Detect which cell encompasses the target text, then output its (x, y) center coordinate. 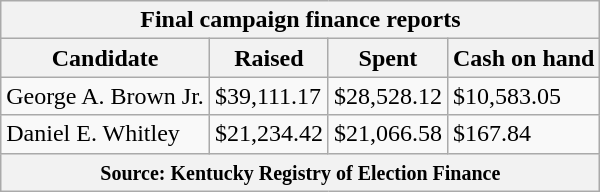
Daniel E. Whitley (106, 134)
Cash on hand (523, 58)
Spent (388, 58)
$21,234.42 (268, 134)
Candidate (106, 58)
$39,111.17 (268, 96)
$167.84 (523, 134)
$21,066.58 (388, 134)
$28,528.12 (388, 96)
Raised (268, 58)
Source: Kentucky Registry of Election Finance (300, 172)
$10,583.05 (523, 96)
George A. Brown Jr. (106, 96)
Final campaign finance reports (300, 20)
